Return the [X, Y] coordinate for the center point of the cell that contains the specified text.  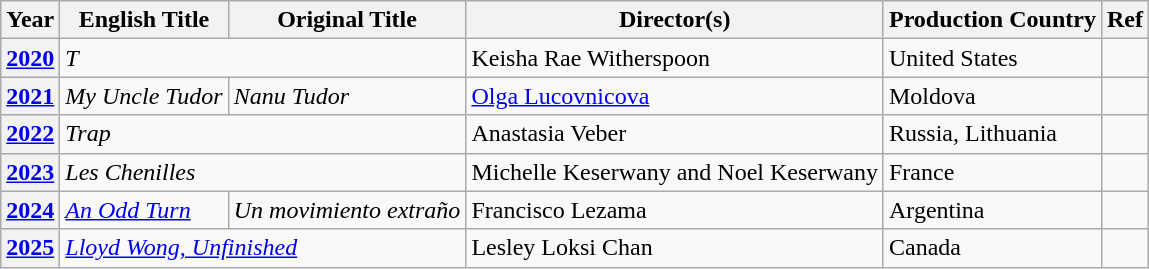
2025 [30, 248]
Canada [992, 248]
T [263, 58]
Trap [263, 134]
Un movimiento extraño [347, 210]
Keisha Rae Witherspoon [675, 58]
English Title [144, 20]
2020 [30, 58]
Year [30, 20]
Olga Lucovnicova [675, 96]
Lloyd Wong, Unfinished [263, 248]
Production Country [992, 20]
Lesley Loksi Chan [675, 248]
Nanu Tudor [347, 96]
Director(s) [675, 20]
Anastasia Veber [675, 134]
France [992, 172]
Original Title [347, 20]
Michelle Keserwany and Noel Keserwany [675, 172]
2024 [30, 210]
Moldova [992, 96]
My Uncle Tudor [144, 96]
Russia, Lithuania [992, 134]
An Odd Turn [144, 210]
2023 [30, 172]
Les Chenilles [263, 172]
Francisco Lezama [675, 210]
2022 [30, 134]
United States [992, 58]
2021 [30, 96]
Argentina [992, 210]
Ref [1124, 20]
